Identify which cell holds the provided text, then report its (X, Y) central coordinate. 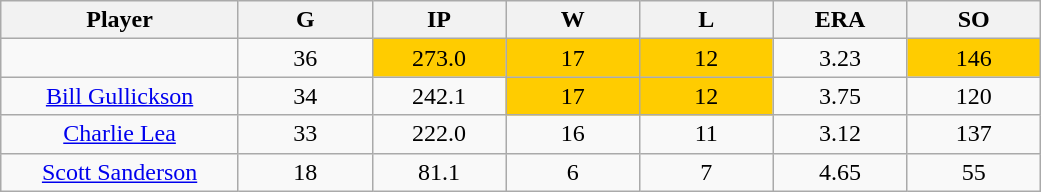
3.23 (840, 58)
36 (305, 58)
SO (974, 20)
3.12 (840, 134)
ERA (840, 20)
55 (974, 172)
34 (305, 96)
L (706, 20)
3.75 (840, 96)
7 (706, 172)
120 (974, 96)
81.1 (439, 172)
Charlie Lea (120, 134)
IP (439, 20)
Scott Sanderson (120, 172)
33 (305, 134)
11 (706, 134)
16 (573, 134)
273.0 (439, 58)
6 (573, 172)
137 (974, 134)
242.1 (439, 96)
18 (305, 172)
Player (120, 20)
146 (974, 58)
4.65 (840, 172)
Bill Gullickson (120, 96)
G (305, 20)
222.0 (439, 134)
W (573, 20)
